Determine the (X, Y) coordinate at the center of the cell enclosing the given text.  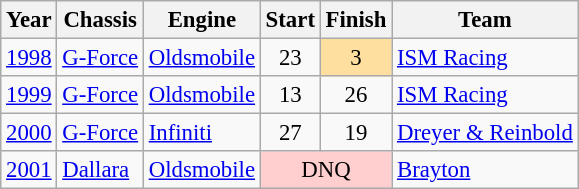
27 (290, 133)
Start (290, 20)
3 (356, 58)
13 (290, 95)
19 (356, 133)
Chassis (100, 20)
2001 (29, 170)
1999 (29, 95)
Team (485, 20)
23 (290, 58)
Year (29, 20)
2000 (29, 133)
1998 (29, 58)
Dreyer & Reinbold (485, 133)
Dallara (100, 170)
26 (356, 95)
Engine (202, 20)
Brayton (485, 170)
Finish (356, 20)
Infiniti (202, 133)
DNQ (326, 170)
